Output the [X, Y] coordinate of the center of the cell containing the given text.  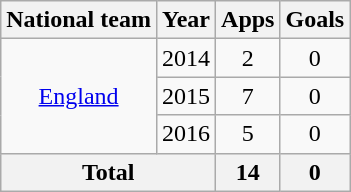
Apps [248, 20]
Total [108, 172]
7 [248, 96]
5 [248, 134]
Year [186, 20]
2016 [186, 134]
2014 [186, 58]
National team [79, 20]
Goals [315, 20]
2015 [186, 96]
14 [248, 172]
England [79, 96]
2 [248, 58]
